Return the [X, Y] coordinate for the center point of the cell that contains the specified text.  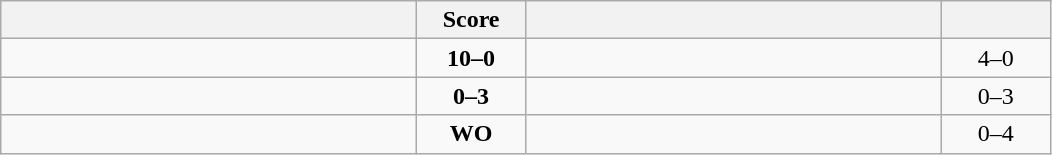
0–4 [996, 134]
WO [472, 134]
10–0 [472, 58]
Score [472, 20]
4–0 [996, 58]
